Locate the cell with the specified text and output its [x, y] center coordinate. 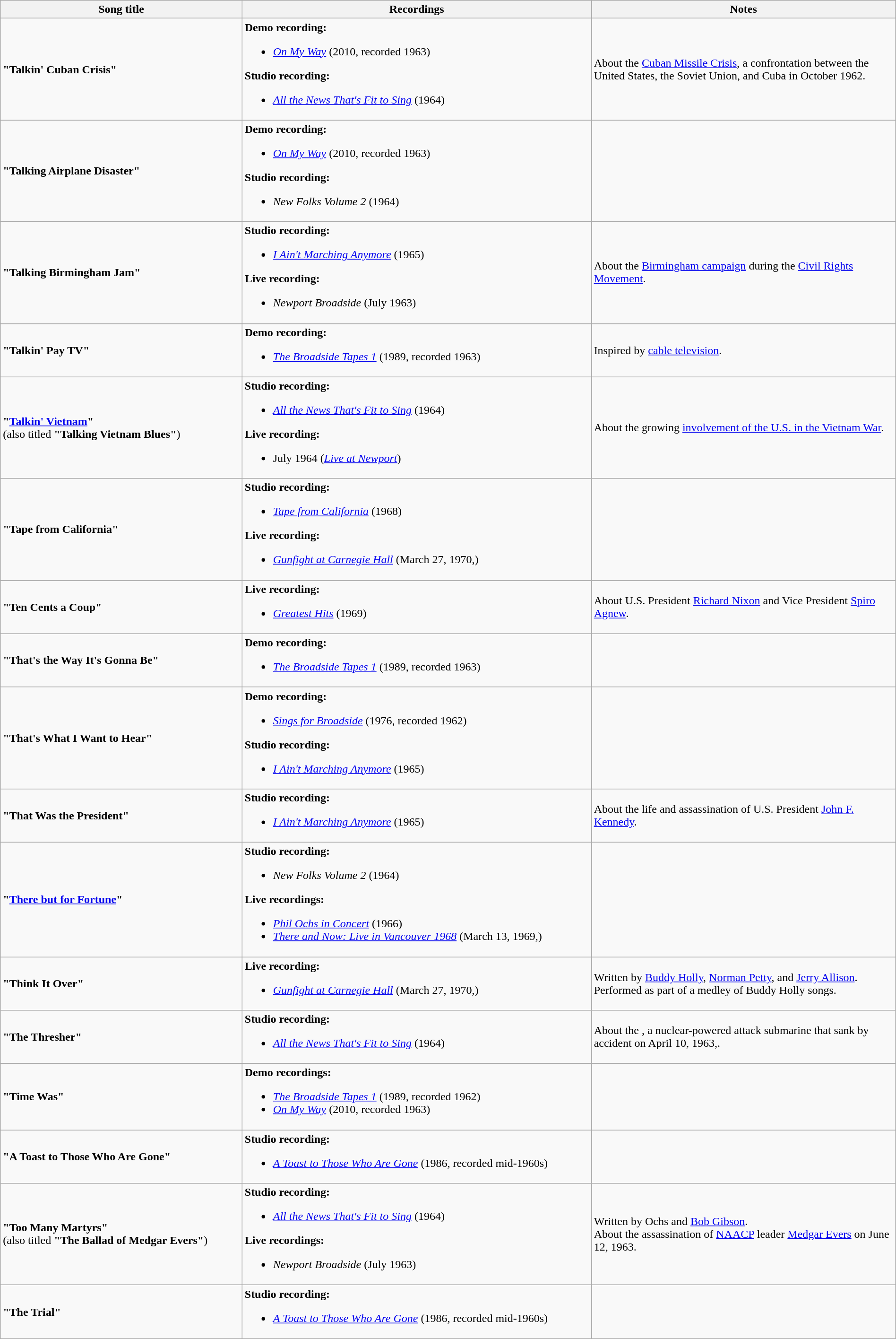
"Talking Airplane Disaster" [121, 171]
Studio recording:I Ain't Marching Anymore (1965)Live recording:Newport Broadside (July 1963) [417, 272]
"That's What I Want to Hear" [121, 738]
Recordings [417, 9]
"That Was the President" [121, 815]
"Talkin' Cuban Crisis" [121, 69]
Demo recording:Sings for Broadside (1976, recorded 1962)Studio recording:I Ain't Marching Anymore (1965) [417, 738]
Studio recording:Tape from California (1968)Live recording:Gunfight at Carnegie Hall (March 27, 1970,) [417, 530]
Demo recordings:The Broadside Tapes 1 (1989, recorded 1962)On My Way (2010, recorded 1963) [417, 1097]
Studio recording:All the News That's Fit to Sing (1964)Live recording:July 1964 (Live at Newport) [417, 427]
Live recording:Greatest Hits (1969) [417, 607]
Written by Ochs and Bob Gibson.About the assassination of NAACP leader Medgar Evers on June 12, 1963. [743, 1234]
Demo recording:On My Way (2010, recorded 1963)Studio recording:All the News That's Fit to Sing (1964) [417, 69]
"Too Many Martyrs"(also titled "The Ballad of Medgar Evers") [121, 1234]
"Ten Cents a Coup" [121, 607]
Live recording:Gunfight at Carnegie Hall (March 27, 1970,) [417, 983]
Song title [121, 9]
"That's the Way It's Gonna Be" [121, 660]
"Talking Birmingham Jam" [121, 272]
"The Thresher" [121, 1037]
Demo recording:On My Way (2010, recorded 1963)Studio recording:New Folks Volume 2 (1964) [417, 171]
"Talkin' Pay TV" [121, 350]
"There but for Fortune" [121, 899]
About the Birmingham campaign during the Civil Rights Movement. [743, 272]
Studio recording:All the News That's Fit to Sing (1964) [417, 1037]
About the , a nuclear-powered attack submarine that sank by accident on April 10, 1963,. [743, 1037]
Studio recording:New Folks Volume 2 (1964)Live recordings:Phil Ochs in Concert (1966)There and Now: Live in Vancouver 1968 (March 13, 1969,) [417, 899]
About U.S. President Richard Nixon and Vice President Spiro Agnew. [743, 607]
Written by Buddy Holly, Norman Petty, and Jerry Allison.Performed as part of a medley of Buddy Holly songs. [743, 983]
"Tape from California" [121, 530]
Studio recording:All the News That's Fit to Sing (1964)Live recordings:Newport Broadside (July 1963) [417, 1234]
About the growing involvement of the U.S. in the Vietnam War. [743, 427]
Notes [743, 9]
About the life and assassination of U.S. President John F. Kennedy. [743, 815]
Inspired by cable television. [743, 350]
"The Trial" [121, 1312]
"Time Was" [121, 1097]
"Think It Over" [121, 983]
"A Toast to Those Who Are Gone" [121, 1156]
About the Cuban Missile Crisis, a confrontation between the United States, the Soviet Union, and Cuba in October 1962. [743, 69]
Studio recording:I Ain't Marching Anymore (1965) [417, 815]
"Talkin' Vietnam"(also titled "Talking Vietnam Blues") [121, 427]
